Pinpoint the cell where the given text exists, returning its [X, Y] midpoint coordinate. 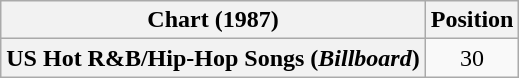
Chart (1987) [213, 20]
30 [472, 58]
Position [472, 20]
US Hot R&B/Hip-Hop Songs (Billboard) [213, 58]
